Pinpoint the cell where the given text exists, returning its (X, Y) midpoint coordinate. 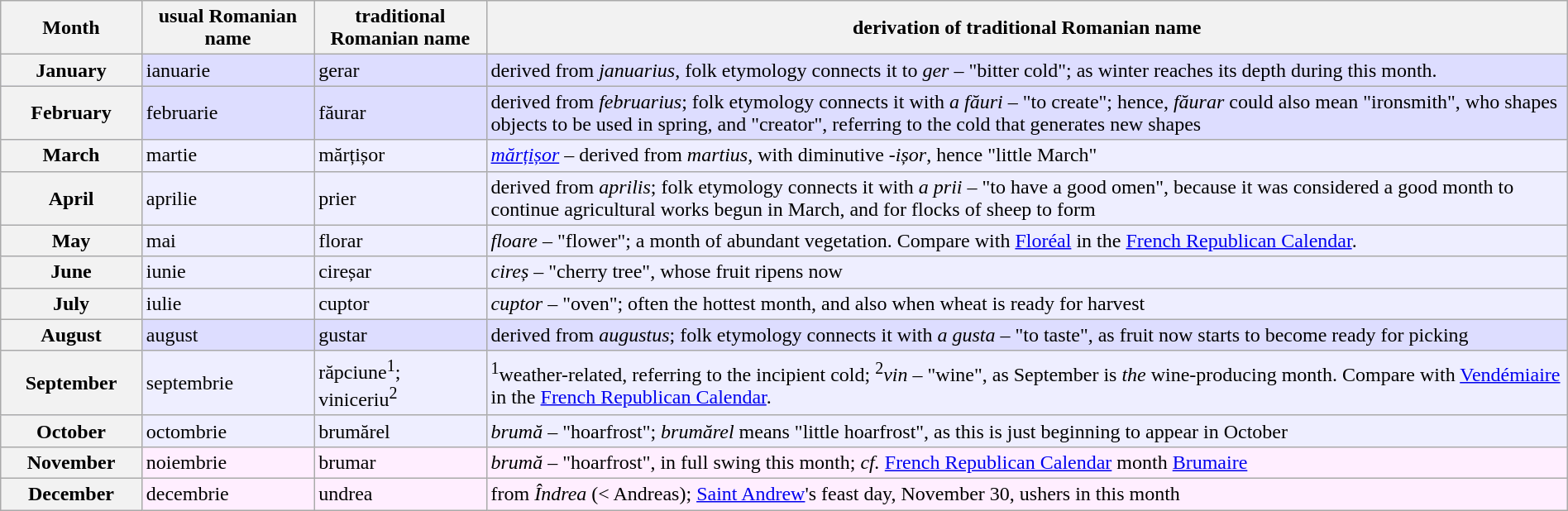
brumărel (400, 431)
răpciune1; viniceriu2 (400, 383)
traditional Romanian name (400, 28)
florar (400, 241)
septembrie (227, 383)
brumă – "hoarfrost"; brumărel means "little hoarfrost", as this is just beginning to appear in October (1027, 431)
mărțișor (400, 155)
July (71, 303)
April (71, 198)
June (71, 272)
gustar (400, 335)
cuptor – "oven"; often the hottest month, and also when wheat is ready for harvest (1027, 303)
December (71, 494)
februarie (227, 112)
făurar (400, 112)
august (227, 335)
gerar (400, 70)
derived from augustus; folk etymology connects it with a gusta – "to taste", as fruit now starts to become ready for picking (1027, 335)
October (71, 431)
martie (227, 155)
September (71, 383)
January (71, 70)
brumar (400, 462)
decembrie (227, 494)
mărțișor – derived from martius, with diminutive -ișor, hence "little March" (1027, 155)
from Îndrea (< Andreas); Saint Andrew's feast day, November 30, ushers in this month (1027, 494)
May (71, 241)
mai (227, 241)
cireș – "cherry tree", whose fruit ripens now (1027, 272)
octombrie (227, 431)
aprilie (227, 198)
ianuarie (227, 70)
cuptor (400, 303)
March (71, 155)
noiembrie (227, 462)
undrea (400, 494)
February (71, 112)
Month (71, 28)
cireșar (400, 272)
derived from januarius, folk etymology connects it to ger – "bitter cold"; as winter reaches its depth during this month. (1027, 70)
iunie (227, 272)
brumă – "hoarfrost", in full swing this month; cf. French Republican Calendar month Brumaire (1027, 462)
prier (400, 198)
derivation of traditional Romanian name (1027, 28)
August (71, 335)
usual Romanian name (227, 28)
floare – "flower"; a month of abundant vegetation. Compare with Floréal in the French Republican Calendar. (1027, 241)
iulie (227, 303)
November (71, 462)
